Return (x, y) of the center of cell containing provided text 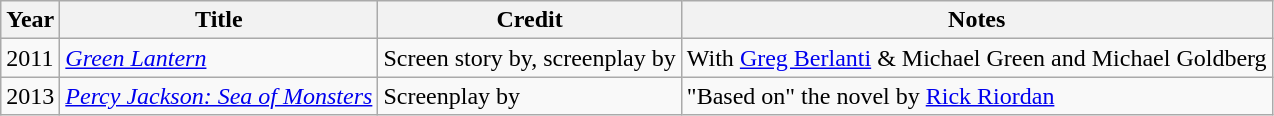
2011 (30, 58)
With Greg Berlanti & Michael Green and Michael Goldberg (976, 58)
Green Lantern (219, 58)
Notes (976, 20)
2013 (30, 96)
Percy Jackson: Sea of Monsters (219, 96)
Screen story by, screenplay by (530, 58)
"Based on" the novel by Rick Riordan (976, 96)
Screenplay by (530, 96)
Credit (530, 20)
Title (219, 20)
Year (30, 20)
